Identify which cell holds the provided text, then report its [X, Y] central coordinate. 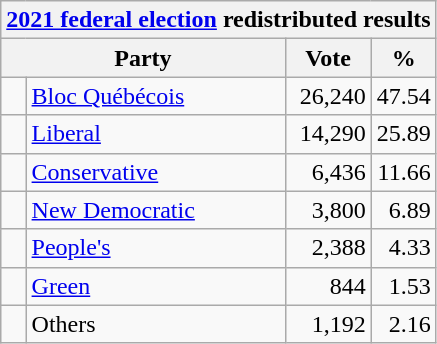
1,192 [328, 324]
Green [156, 286]
Liberal [156, 134]
Others [156, 324]
2,388 [328, 248]
25.89 [404, 134]
6,436 [328, 172]
1.53 [404, 286]
14,290 [328, 134]
3,800 [328, 210]
2021 federal election redistributed results [218, 20]
New Democratic [156, 210]
Bloc Québécois [156, 96]
Conservative [156, 172]
% [404, 58]
People's [156, 248]
844 [328, 286]
4.33 [404, 248]
47.54 [404, 96]
2.16 [404, 324]
Vote [328, 58]
11.66 [404, 172]
26,240 [328, 96]
6.89 [404, 210]
Party [143, 58]
